Find where the given text appears and provide that cell's center as (x, y) coordinate. 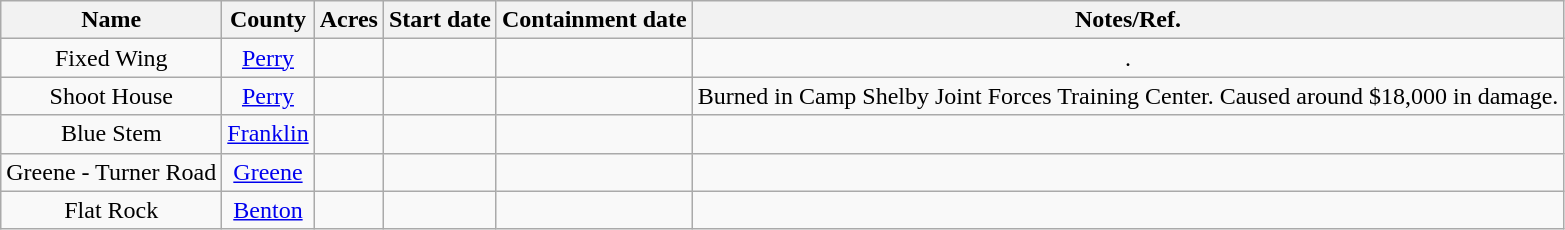
Benton (268, 210)
Burned in Camp Shelby Joint Forces Training Center. Caused around $18,000 in damage. (1128, 96)
Greene - Turner Road (112, 172)
Franklin (268, 134)
Shoot House (112, 96)
. (1128, 58)
Start date (440, 20)
Flat Rock (112, 210)
Blue Stem (112, 134)
Acres (348, 20)
County (268, 20)
Name (112, 20)
Containment date (594, 20)
Notes/Ref. (1128, 20)
Fixed Wing (112, 58)
Greene (268, 172)
